For the text-containing cell, return its midpoint in (X, Y) coordinate format. 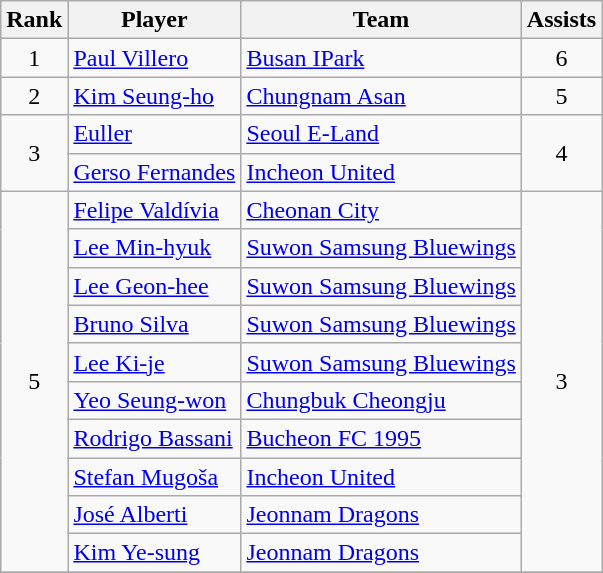
4 (561, 153)
2 (34, 96)
Kim Seung-ho (154, 96)
Bucheon FC 1995 (381, 438)
Bruno Silva (154, 324)
Chungnam Asan (381, 96)
Player (154, 20)
Euller (154, 134)
Felipe Valdívia (154, 210)
1 (34, 58)
Stefan Mugoša (154, 477)
Seoul E-Land (381, 134)
Lee Ki-je (154, 362)
Lee Geon-hee (154, 286)
Team (381, 20)
Paul Villero (154, 58)
6 (561, 58)
Lee Min-hyuk (154, 248)
Kim Ye-sung (154, 553)
Yeo Seung-won (154, 400)
Gerso Fernandes (154, 172)
Rank (34, 20)
Cheonan City (381, 210)
Busan IPark (381, 58)
Rodrigo Bassani (154, 438)
Chungbuk Cheongju (381, 400)
José Alberti (154, 515)
Assists (561, 20)
